Output the (x, y) coordinate of the center of the cell containing the given text.  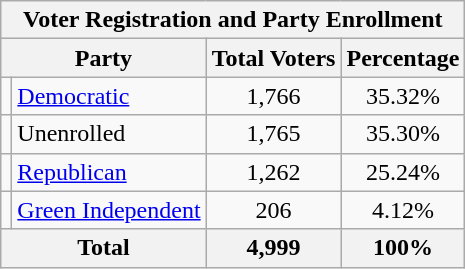
Unenrolled (109, 134)
35.32% (403, 96)
Party (104, 58)
Voter Registration and Party Enrollment (233, 20)
Democratic (109, 96)
35.30% (403, 134)
4.12% (403, 210)
Total Voters (274, 58)
100% (403, 248)
Percentage (403, 58)
4,999 (274, 248)
1,765 (274, 134)
25.24% (403, 172)
Total (104, 248)
1,262 (274, 172)
Green Independent (109, 210)
Republican (109, 172)
1,766 (274, 96)
206 (274, 210)
